Determine the [x, y] coordinate at the center of the cell enclosing the given text.  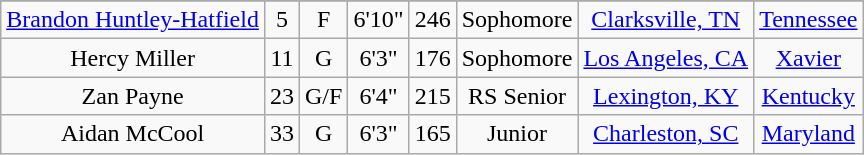
Lexington, KY [666, 96]
23 [282, 96]
Maryland [808, 134]
RS Senior [517, 96]
11 [282, 58]
215 [432, 96]
176 [432, 58]
6'10" [378, 20]
Charleston, SC [666, 134]
Hercy Miller [133, 58]
Tennessee [808, 20]
G/F [323, 96]
Kentucky [808, 96]
Zan Payne [133, 96]
246 [432, 20]
Los Angeles, CA [666, 58]
6'4" [378, 96]
33 [282, 134]
Xavier [808, 58]
F [323, 20]
Brandon Huntley-Hatfield [133, 20]
5 [282, 20]
Aidan McCool [133, 134]
165 [432, 134]
Junior [517, 134]
Clarksville, TN [666, 20]
